Provide the [X, Y] coordinate of the cell's center where the given text is located.  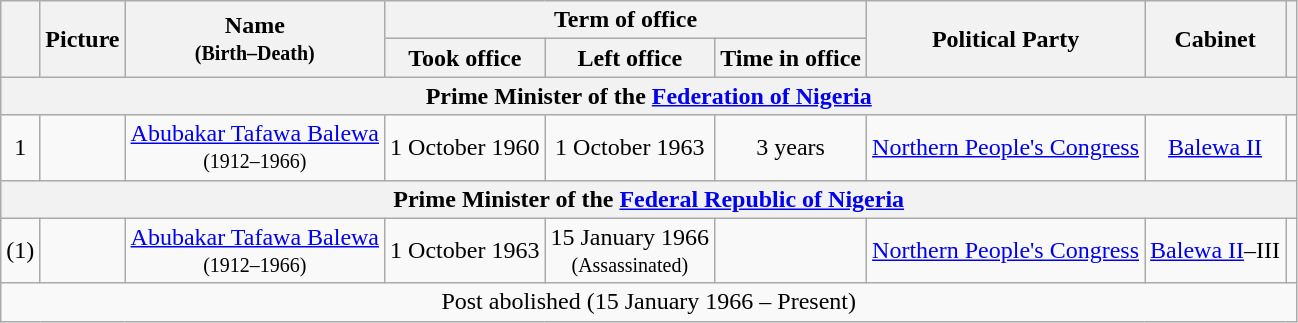
Balewa II–III [1216, 250]
Left office [630, 58]
Term of office [626, 20]
Political Party [1006, 39]
(1) [20, 250]
Post abolished (15 January 1966 – Present) [649, 302]
1 October 1960 [465, 148]
3 years [791, 148]
Cabinet [1216, 39]
Name(Birth–Death) [255, 39]
Prime Minister of the Federal Republic of Nigeria [649, 199]
Took office [465, 58]
Balewa II [1216, 148]
1 [20, 148]
Picture [82, 39]
15 January 1966(Assassinated) [630, 250]
Time in office [791, 58]
Prime Minister of the Federation of Nigeria [649, 96]
